Provide the (X, Y) coordinate of the cell's center where the given text is located.  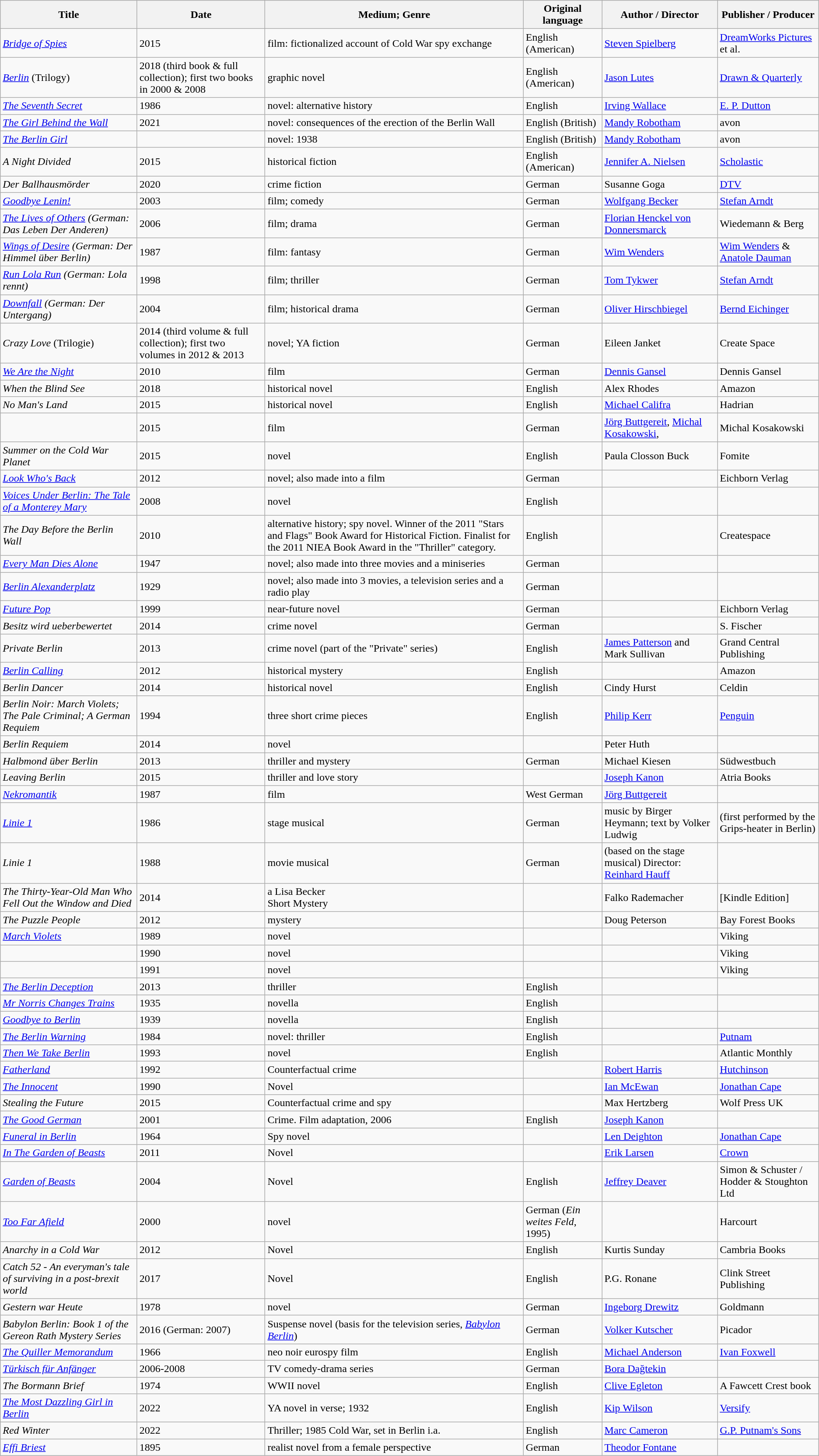
The Bormann Brief (69, 1385)
Simon & Schuster / Hodder & Stoughton Ltd (768, 1181)
Len Deighton (660, 1136)
Eileen Janket (660, 343)
Wim Wenders & Anatole Dauman (768, 252)
Then We Take Berlin (69, 1053)
Title (69, 15)
Nekromantik (69, 794)
Max Hertzberg (660, 1103)
(based on the stage musical) Director: Reinhard Hauff (660, 863)
Putnam (768, 1036)
G.P. Putnam's Sons (768, 1431)
Goodbye Lenin! (69, 201)
Summer on the Cold War Planet (69, 456)
Berlin Requiem (69, 744)
Jason Lutes (660, 77)
Author / Director (660, 15)
The Good German (69, 1120)
music by Birger Heymann; text by Volker Ludwig (660, 823)
Leaving Berlin (69, 778)
1964 (201, 1136)
(first performed by the Grips-heater in Berlin) (768, 823)
Wings of Desire (German: Der Himmel über Berlin) (69, 252)
film; comedy (394, 201)
Thriller; 1985 Cold War, set in Berlin i.a. (394, 1431)
film; thriller (394, 280)
Volker Kutscher (660, 1330)
Crime. Film adaptation, 2006 (394, 1120)
Berlin Alexanderplatz (69, 586)
2011 (201, 1153)
neo noir eurospy film (394, 1352)
Stealing the Future (69, 1103)
Scholastic (768, 162)
Südwestbuch (768, 761)
Date (201, 15)
Counterfactual crime and spy (394, 1103)
1999 (201, 609)
realist novel from a female perspective (394, 1447)
Bora Dağtekin (660, 1369)
Babylon Berlin: Book 1 of the Gereon Rath Mystery Series (69, 1330)
Bernd Eichinger (768, 309)
1947 (201, 564)
1939 (201, 1020)
WWII novel (394, 1385)
James Patterson and Mark Sullivan (660, 648)
Oliver Hirschbiegel (660, 309)
DreamWorks Pictures et al. (768, 43)
crime novel (394, 625)
Berlin Calling (69, 670)
Too Far Afield (69, 1222)
novel; also made into a film (394, 478)
Goldmann (768, 1307)
1935 (201, 1003)
2018 (third book & full collection); first two books in 2000 & 2008 (201, 77)
Kip Wilson (660, 1408)
E. P. Dutton (768, 106)
Create Space (768, 343)
A Night Divided (69, 162)
Picador (768, 1330)
The Seventh Secret (69, 106)
Downfall (German: Der Untergang) (69, 309)
Philip Kerr (660, 716)
Mr Norris Changes Trains (69, 1003)
Irving Wallace (660, 106)
Besitz wird ueberbewertet (69, 625)
Createspace (768, 535)
Theodor Fontane (660, 1447)
Cambria Books (768, 1250)
film; drama (394, 223)
graphic novel (394, 77)
Ian McEwan (660, 1086)
2016 (German: 2007) (201, 1330)
film: fantasy (394, 252)
1895 (201, 1447)
thriller (394, 986)
2000 (201, 1222)
novel; also made into 3 movies, a television series and a radio play (394, 586)
TV comedy-drama series (394, 1369)
Private Berlin (69, 648)
Medium; Genre (394, 15)
Jörg Buttgereit, Michal Kosakowski, (660, 428)
Goodbye to Berlin (69, 1020)
crime novel (part of the "Private" series) (394, 648)
Bridge of Spies (69, 43)
novel; YA fiction (394, 343)
We Are the Night (69, 372)
1974 (201, 1385)
Spy novel (394, 1136)
In The Garden of Beasts (69, 1153)
1994 (201, 716)
Catch 52 - An everyman's tale of surviving in a post-brexit world (69, 1278)
2003 (201, 201)
2017 (201, 1278)
No Man's Land (69, 405)
1984 (201, 1036)
2001 (201, 1120)
Berlin (Trilogy) (69, 77)
March Violets (69, 936)
Red Winter (69, 1431)
Falko Rademacher (660, 897)
Ivan Foxwell (768, 1352)
Alex Rhodes (660, 388)
thriller and mystery (394, 761)
Steven Spielberg (660, 43)
YA novel in verse; 1932 (394, 1408)
novel: thriller (394, 1036)
Tom Tykwer (660, 280)
Every Man Dies Alone (69, 564)
The Puzzle People (69, 920)
Wolf Press UK (768, 1103)
Jeffrey Deaver (660, 1181)
Look Who's Back (69, 478)
a Lisa BeckerShort Mystery (394, 897)
Halbmond über Berlin (69, 761)
Versify (768, 1408)
1988 (201, 863)
Marc Cameron (660, 1431)
Counterfactual crime (394, 1070)
2014 (third volume & full collection); first two volumes in 2012 & 2013 (201, 343)
Voices Under Berlin: The Tale of a Monterey Mary (69, 501)
Gestern war Heute (69, 1307)
Drawn & Quarterly (768, 77)
The Quiller Memorandum (69, 1352)
Wiedemann & Berg (768, 223)
S. Fischer (768, 625)
Berlin Dancer (69, 687)
When the Blind See (69, 388)
Harcourt (768, 1222)
1993 (201, 1053)
Doug Peterson (660, 920)
Erik Larsen (660, 1153)
Berlin Noir: March Violets; The Pale Criminal; A German Requiem (69, 716)
film; historical drama (394, 309)
Robert Harris (660, 1070)
Susanne Goga (660, 184)
Fatherland (69, 1070)
crime fiction (394, 184)
thriller and love story (394, 778)
The Berlin Deception (69, 986)
West German (563, 794)
Clive Egleton (660, 1385)
2006-2008 (201, 1369)
German (Ein weites Feld, 1995) (563, 1222)
2020 (201, 184)
The Innocent (69, 1086)
1998 (201, 280)
Jennifer A. Nielsen (660, 162)
movie musical (394, 863)
1991 (201, 970)
Florian Henckel von Donnersmarck (660, 223)
The Berlin Girl (69, 139)
stage musical (394, 823)
DTV (768, 184)
Peter Huth (660, 744)
Kurtis Sunday (660, 1250)
film: fictionalized account of Cold War spy exchange (394, 43)
Michael Kiesen (660, 761)
Effi Briest (69, 1447)
Funeral in Berlin (69, 1136)
[Kindle Edition] (768, 897)
Atlantic Monthly (768, 1053)
The Girl Behind the Wall (69, 122)
Run Lola Run (German: Lola rennt) (69, 280)
Grand Central Publishing (768, 648)
Jörg Buttgereit (660, 794)
Paula Closson Buck (660, 456)
Penguin (768, 716)
Future Pop (69, 609)
Original language (563, 15)
Celdin (768, 687)
2018 (201, 388)
Türkisch für Anfänger (69, 1369)
Crown (768, 1153)
novel; also made into three movies and a miniseries (394, 564)
novel: alternative history (394, 106)
The Berlin Warning (69, 1036)
The Lives of Others (German: Das Leben Der Anderen) (69, 223)
Atria Books (768, 778)
2008 (201, 501)
Michael Califra (660, 405)
A Fawcett Crest book (768, 1385)
Ingeborg Drewitz (660, 1307)
The Thirty-Year-Old Man Who Fell Out the Window and Died (69, 897)
mystery (394, 920)
historical mystery (394, 670)
historical fiction (394, 162)
1966 (201, 1352)
Hadrian (768, 405)
Hutchinson (768, 1070)
2021 (201, 122)
Fomite (768, 456)
Garden of Beasts (69, 1181)
Wim Wenders (660, 252)
Clink Street Publishing (768, 1278)
novel: 1938 (394, 139)
Michal Kosakowski (768, 428)
Suspense novel (basis for the television series, Babylon Berlin) (394, 1330)
2006 (201, 223)
The Most Dazzling Girl in Berlin (69, 1408)
Crazy Love (Trilogie) (69, 343)
Wolfgang Becker (660, 201)
Cindy Hurst (660, 687)
Publisher / Producer (768, 15)
1992 (201, 1070)
P.G. Ronane (660, 1278)
The Day Before the Berlin Wall (69, 535)
Bay Forest Books (768, 920)
three short crime pieces (394, 716)
1929 (201, 586)
Der Ballhausmörder (69, 184)
near-future novel (394, 609)
Michael Anderson (660, 1352)
Anarchy in a Cold War (69, 1250)
1989 (201, 936)
novel: consequences of the erection of the Berlin Wall (394, 122)
1978 (201, 1307)
